Return [X, Y] of the center of cell containing provided text 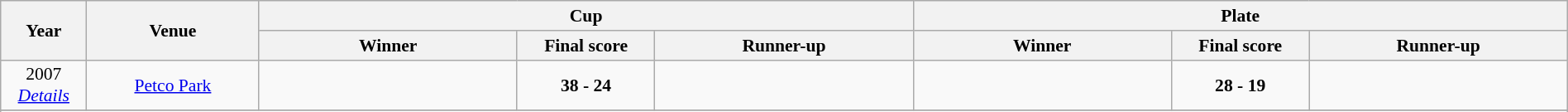
38 - 24 [586, 85]
Year [44, 30]
2007 Details [44, 85]
Cup [586, 16]
Petco Park [173, 85]
Venue [173, 30]
Plate [1241, 16]
28 - 19 [1241, 85]
